Provide the (X, Y) coordinate of the cell's center where the given text is located.  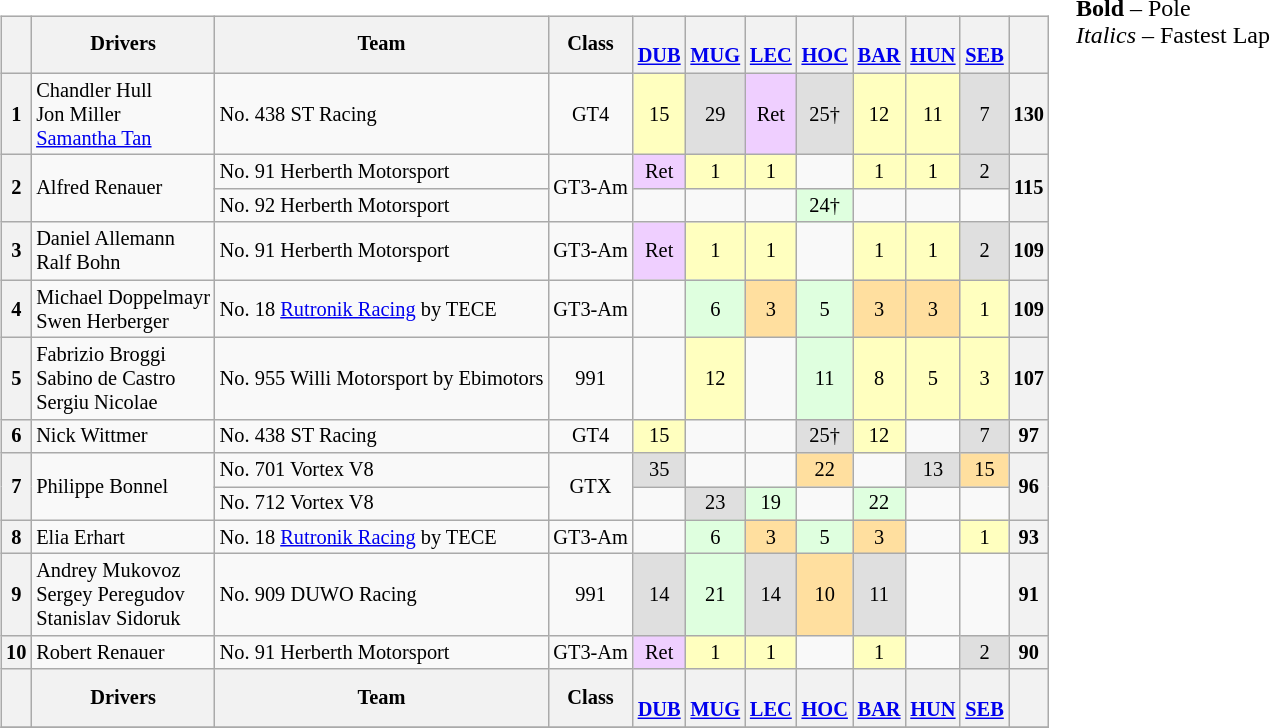
93 (1029, 537)
GTX (590, 486)
29 (716, 114)
No. 909 DUWO Racing (382, 595)
97 (1029, 436)
19 (771, 504)
No. 701 Vortex V8 (382, 470)
Nick Wittmer (122, 436)
115 (1029, 188)
Andrey Mukovoz Sergey Peregudov Stanislav Sidoruk (122, 595)
96 (1029, 486)
24† (825, 206)
35 (660, 470)
Daniel Allemann Ralf Bohn (122, 251)
Elia Erhart (122, 537)
Robert Renauer (122, 653)
No. 712 Vortex V8 (382, 504)
No. 955 Willi Motorsport by Ebimotors (382, 379)
Michael Doppelmayr Swen Herberger (122, 309)
Alfred Renauer (122, 188)
Fabrizio Broggi Sabino de Castro Sergiu Nicolae (122, 379)
4 (16, 309)
13 (932, 470)
90 (1029, 653)
23 (716, 504)
130 (1029, 114)
21 (716, 595)
91 (1029, 595)
9 (16, 595)
107 (1029, 379)
Philippe Bonnel (122, 486)
No. 92 Herberth Motorsport (382, 206)
Chandler Hull Jon Miller Samantha Tan (122, 114)
